Return [x, y] of the center of cell containing provided text 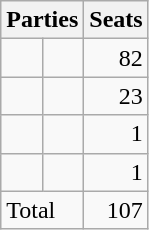
82 [116, 58]
Total [42, 210]
Parties [42, 20]
Seats [116, 20]
107 [116, 210]
23 [116, 96]
